Scan for the cell matching the given text and deliver its (X, Y) coordinate at center. 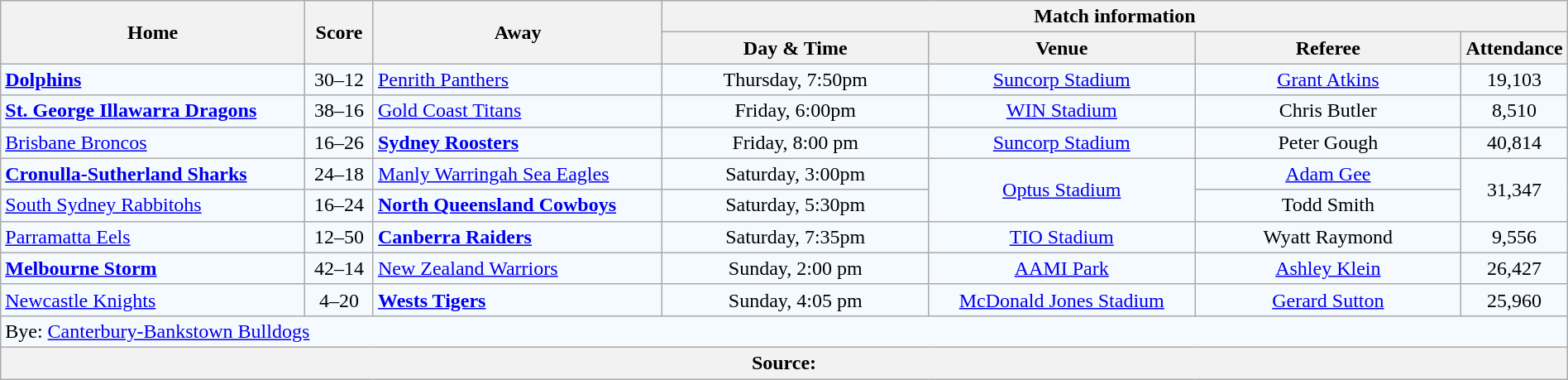
TIO Stadium (1062, 237)
Saturday, 3:00pm (796, 174)
Score (339, 32)
WIN Stadium (1062, 111)
Chris Butler (1328, 111)
Newcastle Knights (153, 300)
Thursday, 7:50pm (796, 79)
Match information (1115, 17)
42–14 (339, 268)
Todd Smith (1328, 205)
Parramatta Eels (153, 237)
Wyatt Raymond (1328, 237)
16–24 (339, 205)
Saturday, 7:35pm (796, 237)
New Zealand Warriors (518, 268)
31,347 (1514, 190)
South Sydney Rabbitohs (153, 205)
Sunday, 2:00 pm (796, 268)
Source: (784, 363)
Adam Gee (1328, 174)
26,427 (1514, 268)
Melbourne Storm (153, 268)
McDonald Jones Stadium (1062, 300)
9,556 (1514, 237)
Sunday, 4:05 pm (796, 300)
38–16 (339, 111)
Sydney Roosters (518, 142)
Friday, 8:00 pm (796, 142)
24–18 (339, 174)
Attendance (1514, 48)
Venue (1062, 48)
Penrith Panthers (518, 79)
4–20 (339, 300)
25,960 (1514, 300)
30–12 (339, 79)
Dolphins (153, 79)
Ashley Klein (1328, 268)
8,510 (1514, 111)
Gold Coast Titans (518, 111)
19,103 (1514, 79)
Peter Gough (1328, 142)
Grant Atkins (1328, 79)
40,814 (1514, 142)
Away (518, 32)
Manly Warringah Sea Eagles (518, 174)
St. George Illawarra Dragons (153, 111)
North Queensland Cowboys (518, 205)
Brisbane Broncos (153, 142)
Gerard Sutton (1328, 300)
Day & Time (796, 48)
Canberra Raiders (518, 237)
Bye: Canterbury-Bankstown Bulldogs (784, 331)
12–50 (339, 237)
Optus Stadium (1062, 190)
Cronulla-Sutherland Sharks (153, 174)
Home (153, 32)
Referee (1328, 48)
Wests Tigers (518, 300)
Friday, 6:00pm (796, 111)
Saturday, 5:30pm (796, 205)
AAMI Park (1062, 268)
16–26 (339, 142)
